Extract the [x, y] coordinate from the center of the cell holding the provided text.  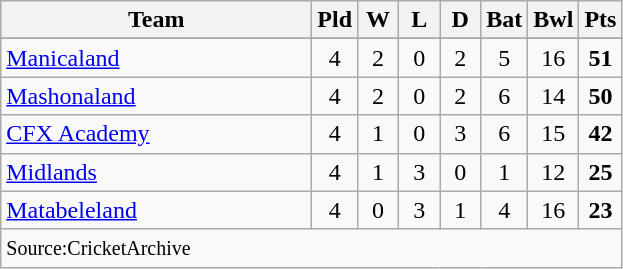
25 [600, 172]
Bat [504, 20]
5 [504, 58]
CFX Academy [156, 134]
Pld [335, 20]
14 [554, 96]
51 [600, 58]
Matabeleland [156, 210]
Mashonaland [156, 96]
Pts [600, 20]
W [378, 20]
Midlands [156, 172]
23 [600, 210]
Team [156, 20]
50 [600, 96]
Bwl [554, 20]
15 [554, 134]
D [460, 20]
42 [600, 134]
L [420, 20]
Manicaland [156, 58]
12 [554, 172]
Source:CricketArchive [312, 248]
